Return the [X, Y] coordinate for the center point of the cell that contains the specified text.  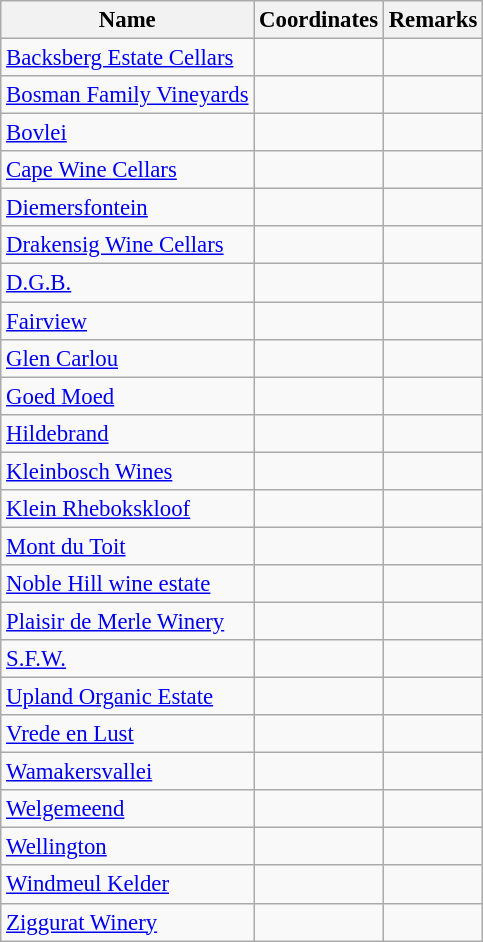
Wellington [128, 847]
Drakensig Wine Cellars [128, 245]
Welgemeend [128, 809]
Diemersfontein [128, 208]
Ziggurat Winery [128, 922]
Vrede en Lust [128, 734]
D.G.B. [128, 283]
Windmeul Kelder [128, 885]
Name [128, 20]
Wamakersvallei [128, 772]
Kleinbosch Wines [128, 471]
Mont du Toit [128, 546]
Coordinates [319, 20]
Upland Organic Estate [128, 697]
Goed Moed [128, 396]
Glen Carlou [128, 358]
Noble Hill wine estate [128, 584]
Klein Rhebokskloof [128, 509]
Plaisir de Merle Winery [128, 621]
Fairview [128, 321]
Bovlei [128, 133]
Remarks [432, 20]
Hildebrand [128, 433]
S.F.W. [128, 659]
Backsberg Estate Cellars [128, 58]
Cape Wine Cellars [128, 170]
Bosman Family Vineyards [128, 95]
